Locate the cell with the specified text and output its [x, y] center coordinate. 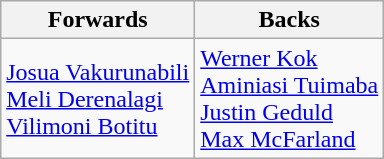
Forwards [98, 20]
Josua Vakurunabili Meli Derenalagi Vilimoni Botitu [98, 98]
Backs [290, 20]
Werner Kok Aminiasi Tuimaba Justin Geduld Max McFarland [290, 98]
